Return the [x, y] coordinate for the center point of the cell that contains the specified text.  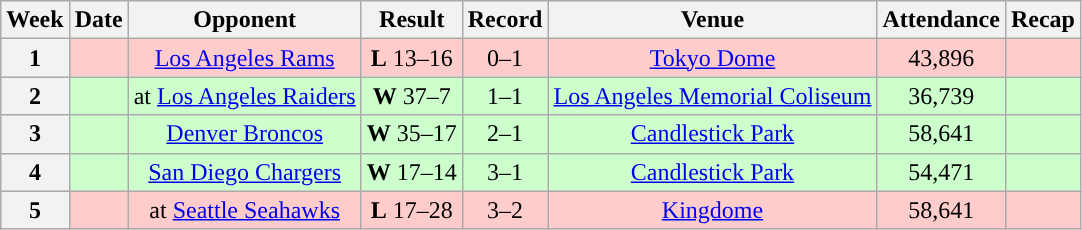
5 [35, 210]
36,739 [941, 96]
3–1 [505, 172]
Recap [1042, 20]
at Seattle Seahawks [244, 210]
L 17–28 [412, 210]
Record [505, 20]
1–1 [505, 96]
4 [35, 172]
San Diego Chargers [244, 172]
54,471 [941, 172]
Opponent [244, 20]
3 [35, 134]
Los Angeles Rams [244, 58]
2 [35, 96]
W 35–17 [412, 134]
Denver Broncos [244, 134]
0–1 [505, 58]
Week [35, 20]
Date [98, 20]
1 [35, 58]
2–1 [505, 134]
Venue [712, 20]
43,896 [941, 58]
L 13–16 [412, 58]
Result [412, 20]
Attendance [941, 20]
Kingdome [712, 210]
at Los Angeles Raiders [244, 96]
W 17–14 [412, 172]
W 37–7 [412, 96]
Los Angeles Memorial Coliseum [712, 96]
Tokyo Dome [712, 58]
3–2 [505, 210]
